Search for the cell housing the specified text and yield its (X, Y) center coordinate. 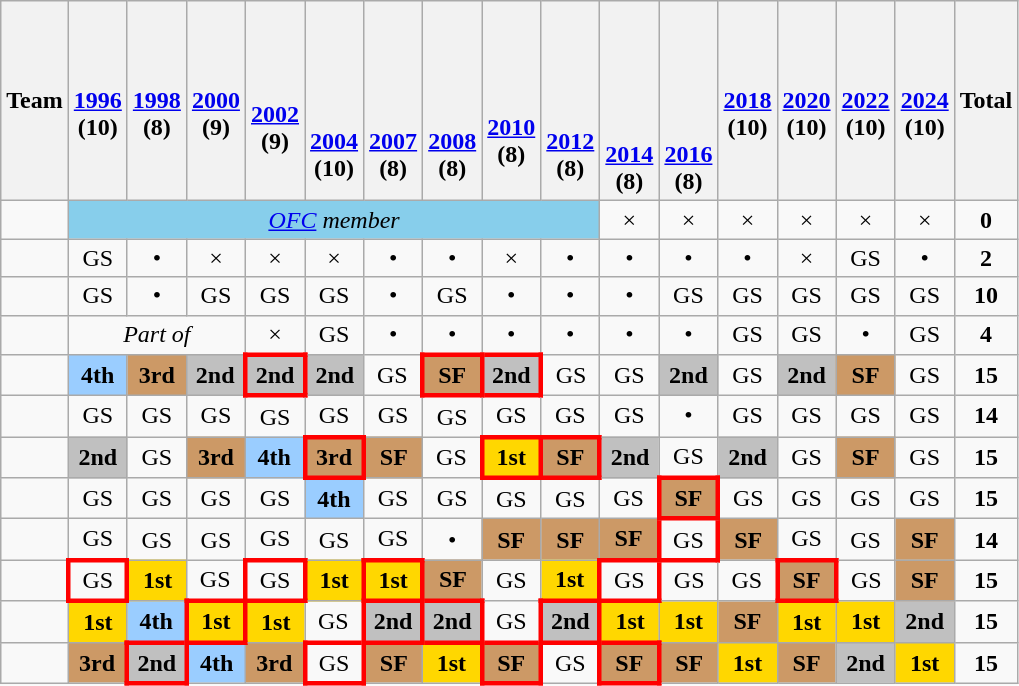
Team (35, 101)
Total (986, 101)
10 (986, 296)
2022(10) (866, 101)
2012(8) (570, 101)
2004(10) (334, 101)
OFC member (334, 220)
2000(9) (216, 101)
0 (986, 220)
Part of (156, 335)
2020(10) (806, 101)
2018(10) (748, 101)
2014(8) (630, 101)
2002(9) (274, 101)
2 (986, 258)
1998(8) (156, 101)
2008(8) (452, 101)
2007(8) (394, 101)
1996(10) (98, 101)
2010(8) (512, 101)
4 (986, 335)
2024(10) (924, 101)
2016(8) (688, 101)
